For the text-containing cell, return its midpoint in (x, y) coordinate format. 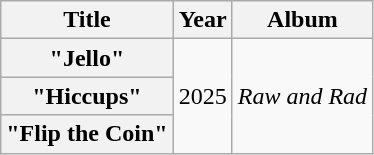
"Hiccups" (87, 96)
"Jello" (87, 58)
Title (87, 20)
Year (202, 20)
2025 (202, 96)
Raw and Rad (302, 96)
"Flip the Coin" (87, 134)
Album (302, 20)
